Pinpoint the cell where the given text exists, returning its (x, y) midpoint coordinate. 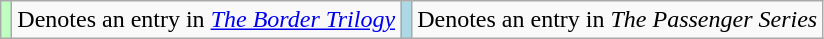
Denotes an entry in The Border Trilogy (206, 20)
Denotes an entry in The Passenger Series (618, 20)
